Detect which cell encompasses the target text, then output its (X, Y) center coordinate. 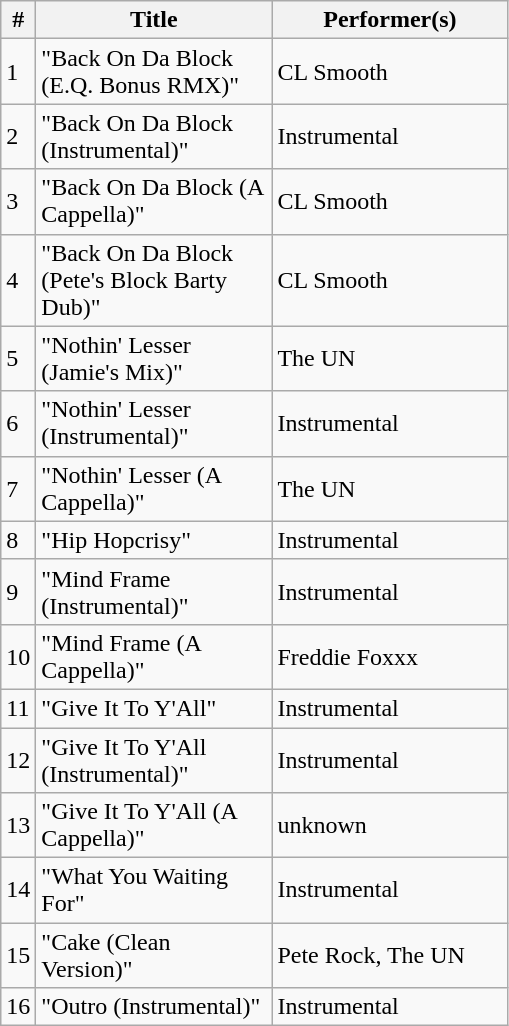
"Mind Frame (A Cappella)" (154, 656)
10 (18, 656)
1 (18, 72)
"Outro (Instrumental)" (154, 1007)
5 (18, 358)
16 (18, 1007)
"Give It To Y'All (A Cappella)" (154, 826)
"Hip Hopcrisy" (154, 540)
6 (18, 424)
14 (18, 890)
"Back On Da Block (A Cappella)" (154, 202)
8 (18, 540)
"Give It To Y'All (Instrumental)" (154, 760)
"Nothin' Lesser (Instrumental)" (154, 424)
15 (18, 956)
# (18, 20)
12 (18, 760)
11 (18, 708)
"Back On Da Block (E.Q. Bonus RMX)" (154, 72)
Performer(s) (390, 20)
4 (18, 280)
7 (18, 488)
"Mind Frame (Instrumental)" (154, 592)
"Nothin' Lesser (A Cappella)" (154, 488)
"Back On Da Block (Instrumental)" (154, 136)
2 (18, 136)
Freddie Foxxx (390, 656)
"What You Waiting For" (154, 890)
"Back On Da Block (Pete's Block Barty Dub)" (154, 280)
13 (18, 826)
"Give It To Y'All" (154, 708)
3 (18, 202)
unknown (390, 826)
"Nothin' Lesser (Jamie's Mix)" (154, 358)
Title (154, 20)
"Cake (Clean Version)" (154, 956)
9 (18, 592)
Pete Rock, The UN (390, 956)
